Output the [x, y] coordinate of the center of the cell containing the given text.  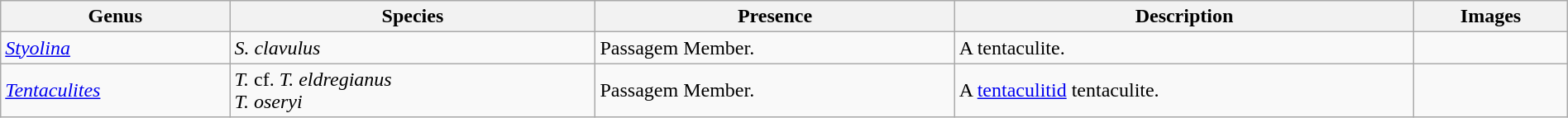
Presence [775, 17]
Description [1184, 17]
Tentaculites [116, 91]
Styolina [116, 48]
A tentaculitid tentaculite. [1184, 91]
Images [1490, 17]
T. cf. T. eldregianusT. oseryi [413, 91]
A tentaculite. [1184, 48]
Species [413, 17]
Genus [116, 17]
S. clavulus [413, 48]
